Search for the cell housing the specified text and yield its [X, Y] center coordinate. 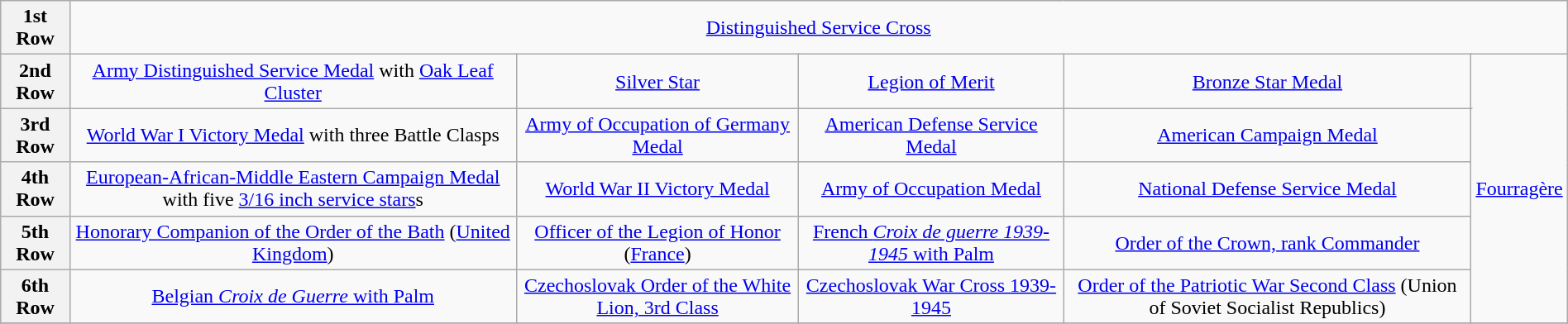
European-African-Middle Eastern Campaign Medal with five 3/16 inch service starss [293, 188]
Belgian Croix de Guerre with Palm [293, 296]
French Croix de guerre 1939-1945 with Palm [931, 243]
3rd Row [35, 136]
Army of Occupation of Germany Medal [657, 136]
American Campaign Medal [1267, 136]
Silver Star [657, 81]
Bronze Star Medal [1267, 81]
Order of the Patriotic War Second Class (Union of Soviet Socialist Republics) [1267, 296]
Army Distinguished Service Medal with Oak Leaf Cluster [293, 81]
Distinguished Service Cross [819, 28]
Army of Occupation Medal [931, 188]
World War II Victory Medal [657, 188]
4th Row [35, 188]
Order of the Crown, rank Commander [1267, 243]
Czechoslovak War Cross 1939-1945 [931, 296]
World War I Victory Medal with three Battle Clasps [293, 136]
Officer of the Legion of Honor (France) [657, 243]
National Defense Service Medal [1267, 188]
American Defense Service Medal [931, 136]
Honorary Companion of the Order of the Bath (United Kingdom) [293, 243]
Czechoslovak Order of the White Lion, 3rd Class [657, 296]
6th Row [35, 296]
5th Row [35, 243]
2nd Row [35, 81]
1st Row [35, 28]
Fourragère [1519, 188]
Legion of Merit [931, 81]
